Return (x, y) of the center of cell containing provided text 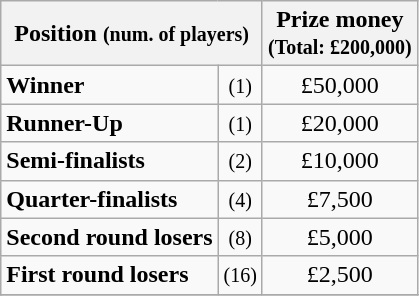
Prize money(Total: £200,000) (340, 34)
£7,500 (340, 199)
Second round losers (110, 237)
Winner (110, 85)
Semi-finalists (110, 161)
(4) (240, 199)
(2) (240, 161)
£5,000 (340, 237)
(16) (240, 275)
Quarter-finalists (110, 199)
£50,000 (340, 85)
£20,000 (340, 123)
(8) (240, 237)
Runner-Up (110, 123)
£10,000 (340, 161)
First round losers (110, 275)
Position (num. of players) (132, 34)
£2,500 (340, 275)
